Capture the cell that displays the provided text and extract its (x, y) central coordinate. 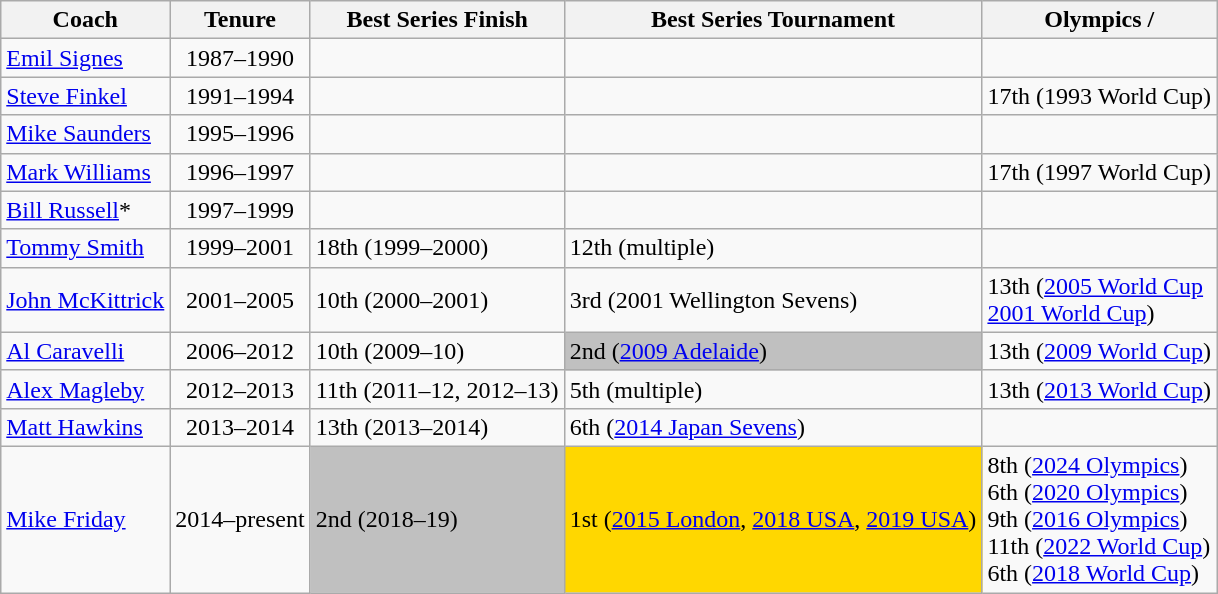
Olympics / (1100, 20)
2012–2013 (240, 389)
11th (2011–12, 2012–13) (437, 389)
2014–present (240, 519)
6th (2014 Japan Sevens) (773, 427)
Matt Hawkins (86, 427)
Coach (86, 20)
10th (2000–2001) (437, 300)
2nd (2018–19) (437, 519)
5th (multiple) (773, 389)
Mike Saunders (86, 134)
2nd (2009 Adelaide) (773, 351)
1991–1994 (240, 96)
Emil Signes (86, 58)
Best Series Finish (437, 20)
13th (2005 World Cup 2001 World Cup) (1100, 300)
1987–1990 (240, 58)
10th (2009–10) (437, 351)
13th (2009 World Cup) (1100, 351)
8th (2024 Olympics) 6th (2020 Olympics) 9th (2016 Olympics) 11th (2022 World Cup) 6th (2018 World Cup) (1100, 519)
Alex Magleby (86, 389)
Mark Williams (86, 172)
2006–2012 (240, 351)
1996–1997 (240, 172)
2001–2005 (240, 300)
1999–2001 (240, 248)
3rd (2001 Wellington Sevens) (773, 300)
Tenure (240, 20)
2013–2014 (240, 427)
Al Caravelli (86, 351)
17th (1993 World Cup) (1100, 96)
13th (2013 World Cup) (1100, 389)
13th (2013–2014) (437, 427)
1st (2015 London, 2018 USA, 2019 USA) (773, 519)
Bill Russell* (86, 210)
18th (1999–2000) (437, 248)
John McKittrick (86, 300)
12th (multiple) (773, 248)
Tommy Smith (86, 248)
1997–1999 (240, 210)
Best Series Tournament (773, 20)
Mike Friday (86, 519)
17th (1997 World Cup) (1100, 172)
1995–1996 (240, 134)
Steve Finkel (86, 96)
